Provide the [X, Y] coordinate of the cell's center where the given text is located.  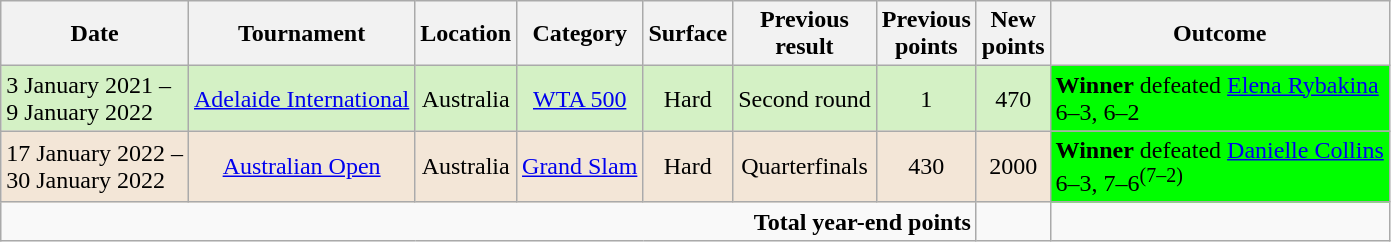
470 [1013, 98]
Grand Slam [580, 167]
Adelaide International [301, 98]
Category [580, 34]
1 [926, 98]
Tournament [301, 34]
Australian Open [301, 167]
Outcome [1220, 34]
Second round [805, 98]
Winner defeated Danielle Collins6–3, 7–6(7–2) [1220, 167]
Total year-end points [489, 221]
Date [95, 34]
Previousresult [805, 34]
Newpoints [1013, 34]
430 [926, 167]
Previouspoints [926, 34]
Winner defeated Elena Rybakina6–3, 6–2 [1220, 98]
2000 [1013, 167]
Location [466, 34]
Surface [688, 34]
3 January 2021 –9 January 2022 [95, 98]
WTA 500 [580, 98]
Quarterfinals [805, 167]
17 January 2022 –30 January 2022 [95, 167]
